Capture the cell that displays the provided text and extract its [X, Y] central coordinate. 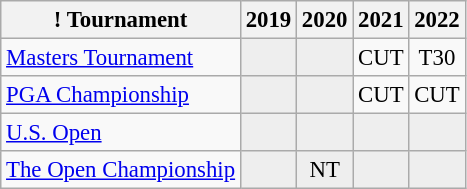
2021 [381, 20]
T30 [437, 58]
2019 [268, 20]
Masters Tournament [121, 58]
2022 [437, 20]
2020 [325, 20]
U.S. Open [121, 133]
PGA Championship [121, 95]
NT [325, 170]
The Open Championship [121, 170]
! Tournament [121, 20]
